Determine the [x, y] coordinate at the center of the cell enclosing the given text.  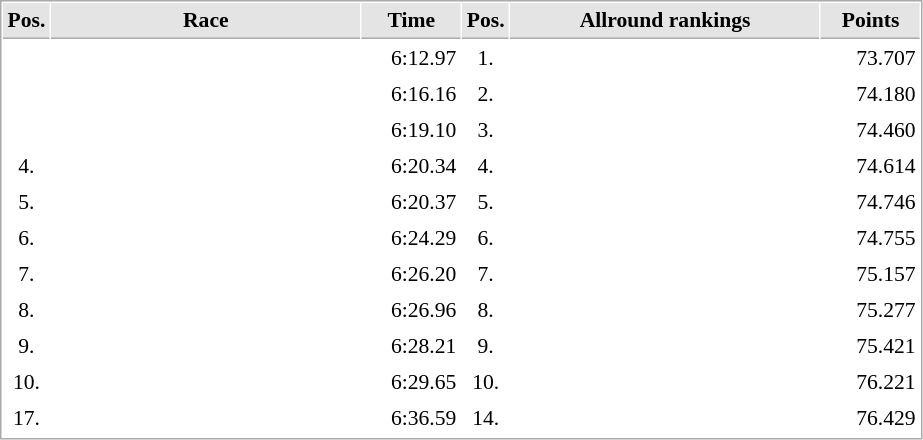
74.180 [870, 93]
6:24.29 [412, 237]
6:28.21 [412, 345]
3. [486, 129]
6:12.97 [412, 57]
17. [26, 417]
73.707 [870, 57]
76.221 [870, 381]
Points [870, 21]
75.421 [870, 345]
74.460 [870, 129]
6:29.65 [412, 381]
Race [206, 21]
74.614 [870, 165]
6:20.37 [412, 201]
6:36.59 [412, 417]
74.746 [870, 201]
6:26.20 [412, 273]
2. [486, 93]
1. [486, 57]
75.157 [870, 273]
Time [412, 21]
75.277 [870, 309]
Allround rankings [666, 21]
6:16.16 [412, 93]
6:26.96 [412, 309]
76.429 [870, 417]
74.755 [870, 237]
6:19.10 [412, 129]
14. [486, 417]
6:20.34 [412, 165]
